Search for the cell housing the specified text and yield its [x, y] center coordinate. 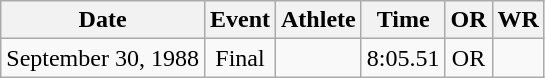
Athlete [319, 20]
WR [518, 20]
September 30, 1988 [103, 58]
Final [240, 58]
Time [403, 20]
Date [103, 20]
8:05.51 [403, 58]
Event [240, 20]
